Scan for the cell matching the given text and deliver its [x, y] coordinate at center. 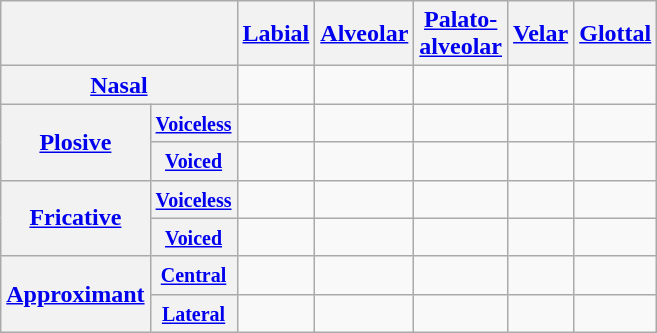
Nasal [119, 85]
Palato-alveolar [461, 34]
Velar [541, 34]
Lateral [194, 313]
Central [194, 275]
Plosive [76, 142]
Alveolar [364, 34]
Approximant [76, 294]
Labial [276, 34]
Fricative [76, 218]
Glottal [616, 34]
